Return (X, Y) of the center of cell containing provided text 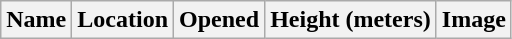
Image (474, 20)
Height (meters) (351, 20)
Name (36, 20)
Location (123, 20)
Opened (220, 20)
